Locate the cell with the specified text and output its (x, y) center coordinate. 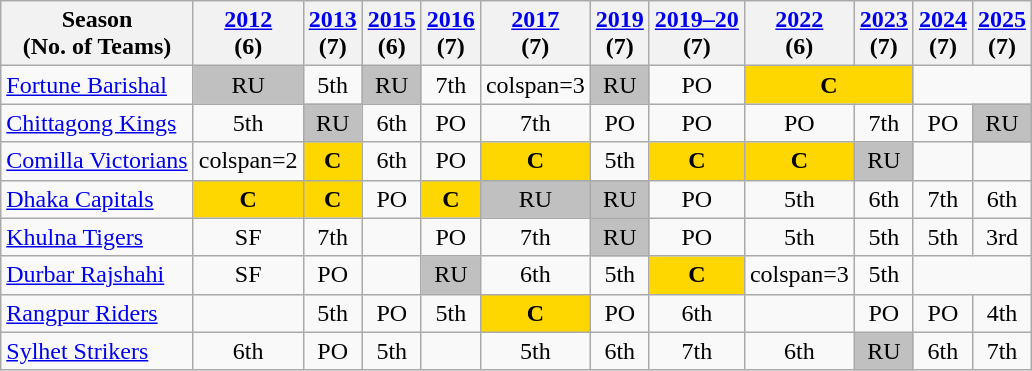
Khulna Tigers (97, 237)
Sylhet Strikers (97, 351)
2019–20(7) (696, 34)
Rangpur Riders (97, 313)
2015(6) (392, 34)
3rd (1002, 237)
2012(6) (248, 34)
2025(7) (1002, 34)
2019(7) (620, 34)
Chittagong Kings (97, 123)
2024(7) (942, 34)
colspan=2 (248, 161)
2016(7) (450, 34)
2017(7) (535, 34)
Durbar Rajshahi (97, 275)
Season(No. of Teams) (97, 34)
2023(7) (884, 34)
Comilla Victorians (97, 161)
2013(7) (332, 34)
Dhaka Capitals (97, 199)
2022(6) (799, 34)
4th (1002, 313)
Fortune Barishal (97, 85)
